Extract the [x, y] coordinate from the center of the cell holding the provided text.  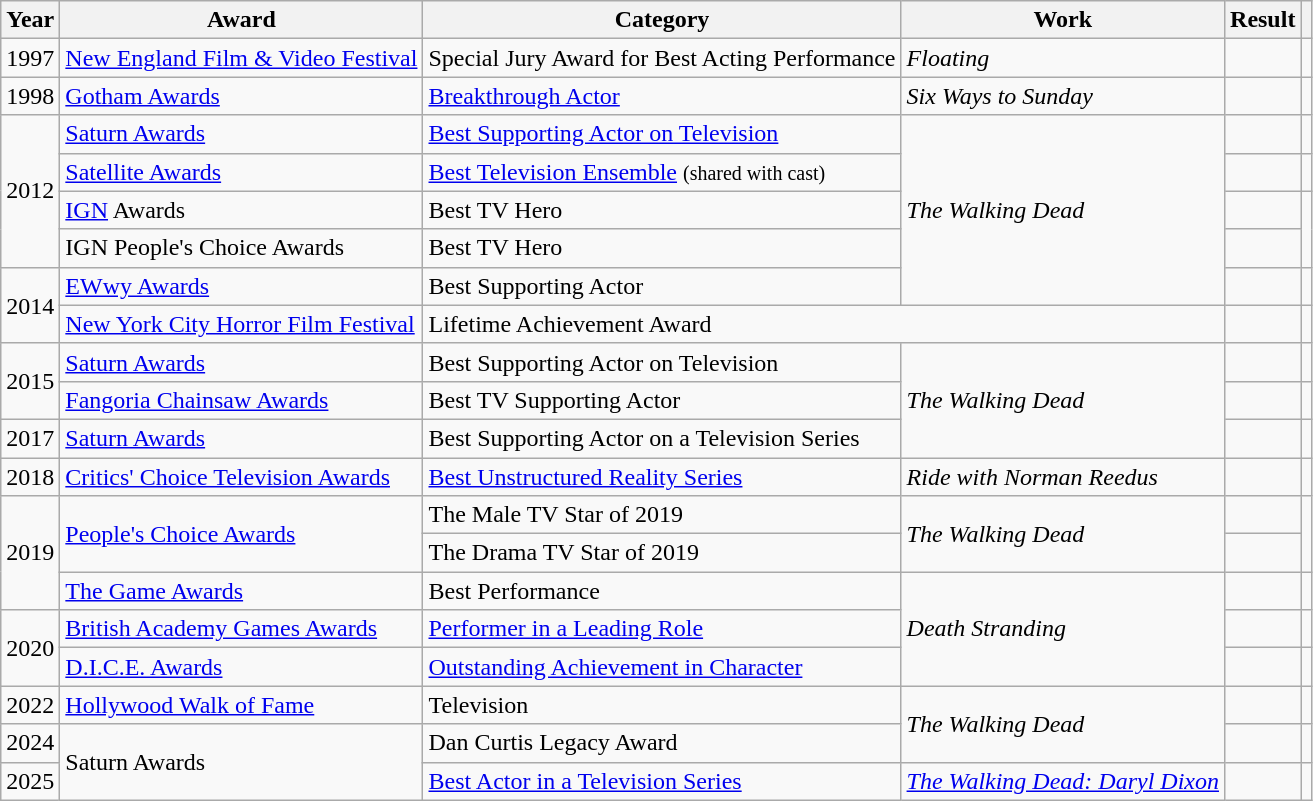
Dan Curtis Legacy Award [662, 743]
2025 [30, 781]
2012 [30, 191]
1997 [30, 58]
The Male TV Star of 2019 [662, 515]
Performer in a Leading Role [662, 629]
Satellite Awards [242, 172]
Gotham Awards [242, 96]
Breakthrough Actor [662, 96]
2017 [30, 438]
Year [30, 20]
Floating [1062, 58]
EWwy Awards [242, 286]
The Walking Dead: Daryl Dixon [1062, 781]
Television [662, 705]
2018 [30, 477]
IGN Awards [242, 210]
Best Supporting Actor [662, 286]
Category [662, 20]
Best TV Supporting Actor [662, 400]
Best Supporting Actor on a Television Series [662, 438]
Result [1263, 20]
New York City Horror Film Festival [242, 324]
2019 [30, 553]
Best Television Ensemble (shared with cast) [662, 172]
D.I.C.E. Awards [242, 667]
Work [1062, 20]
2014 [30, 305]
Critics' Choice Television Awards [242, 477]
Ride with Norman Reedus [1062, 477]
Best Performance [662, 591]
2020 [30, 648]
Fangoria Chainsaw Awards [242, 400]
British Academy Games Awards [242, 629]
Best Unstructured Reality Series [662, 477]
IGN People's Choice Awards [242, 248]
2024 [30, 743]
Six Ways to Sunday [1062, 96]
The Drama TV Star of 2019 [662, 553]
Hollywood Walk of Fame [242, 705]
Award [242, 20]
People's Choice Awards [242, 534]
Outstanding Achievement in Character [662, 667]
1998 [30, 96]
New England Film & Video Festival [242, 58]
Lifetime Achievement Award [824, 324]
2015 [30, 381]
Special Jury Award for Best Acting Performance [662, 58]
2022 [30, 705]
The Game Awards [242, 591]
Best Actor in a Television Series [662, 781]
Death Stranding [1062, 629]
